Return (x, y) of the center of cell containing provided text 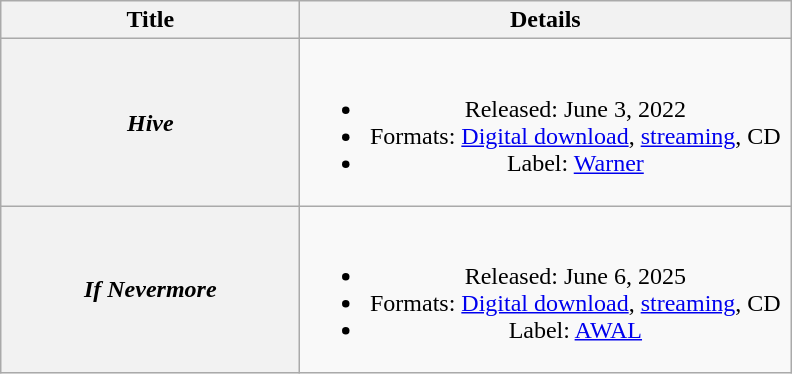
Title (150, 20)
Details (546, 20)
Hive (150, 122)
Released: June 6, 2025Formats: Digital download, streaming, CDLabel: AWAL (546, 290)
If Nevermore (150, 290)
Released: June 3, 2022Formats: Digital download, streaming, CDLabel: Warner (546, 122)
